Capture the cell that displays the provided text and extract its (x, y) central coordinate. 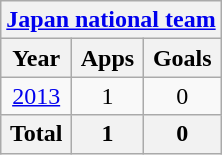
Goals (182, 58)
Year (36, 58)
Total (36, 134)
Apps (108, 58)
2013 (36, 96)
Japan national team (111, 20)
